Output the (X, Y) coordinate of the center of the cell containing the given text.  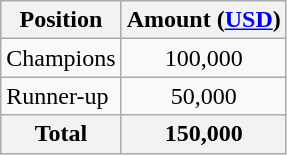
150,000 (204, 134)
100,000 (204, 58)
Runner-up (61, 96)
Position (61, 20)
Total (61, 134)
50,000 (204, 96)
Amount (USD) (204, 20)
Champions (61, 58)
